For the text-containing cell, return its midpoint in [X, Y] coordinate format. 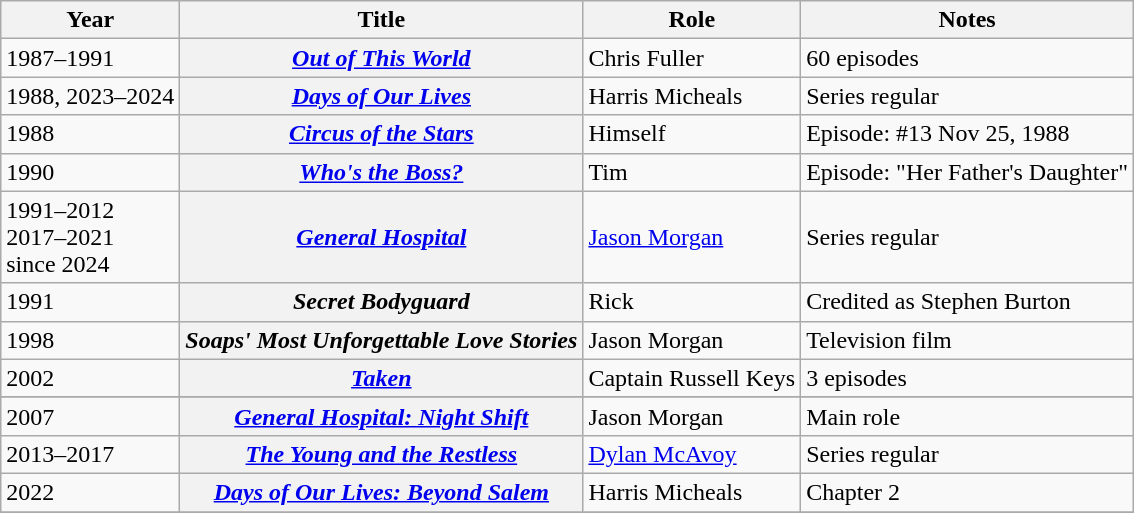
1998 [90, 340]
60 episodes [968, 58]
Notes [968, 20]
Chapter 2 [968, 492]
The Young and the Restless [382, 454]
Who's the Boss? [382, 172]
1988, 2023–2024 [90, 96]
Out of This World [382, 58]
3 episodes [968, 378]
General Hospital [382, 237]
Secret Bodyguard [382, 302]
Episode: "Her Father's Daughter" [968, 172]
1991–2012 2017–2021 since 2024 [90, 237]
Role [692, 20]
Days of Our Lives: Beyond Salem [382, 492]
Himself [692, 134]
1988 [90, 134]
Rick [692, 302]
2013–2017 [90, 454]
1990 [90, 172]
2022 [90, 492]
Credited as Stephen Burton [968, 302]
Days of Our Lives [382, 96]
1987–1991 [90, 58]
Tim [692, 172]
Television film [968, 340]
Episode: #13 Nov 25, 1988 [968, 134]
Soaps' Most Unforgettable Love Stories [382, 340]
Main role [968, 416]
Dylan McAvoy [692, 454]
Chris Fuller [692, 58]
General Hospital: Night Shift [382, 416]
Captain Russell Keys [692, 378]
Taken [382, 378]
1991 [90, 302]
2007 [90, 416]
Year [90, 20]
Circus of the Stars [382, 134]
2002 [90, 378]
Title [382, 20]
